Detect which cell encompasses the target text, then output its [x, y] center coordinate. 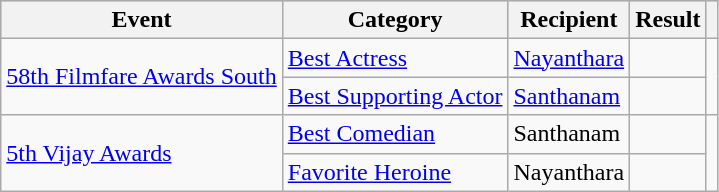
Category [395, 20]
Favorite Heroine [395, 172]
Best Supporting Actor [395, 96]
5th Vijay Awards [142, 153]
Best Comedian [395, 134]
Best Actress [395, 58]
Result [668, 20]
Recipient [569, 20]
Event [142, 20]
58th Filmfare Awards South [142, 77]
